Find where the given text appears and provide that cell's center as [X, Y] coordinate. 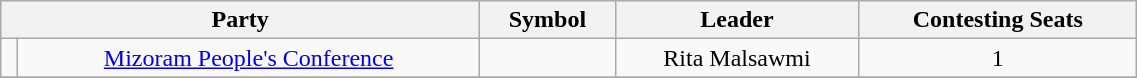
Party [240, 20]
1 [998, 58]
Leader [736, 20]
Rita Malsawmi [736, 58]
Symbol [548, 20]
Contesting Seats [998, 20]
Mizoram People's Conference [249, 58]
